For the text-containing cell, return its midpoint in [X, Y] coordinate format. 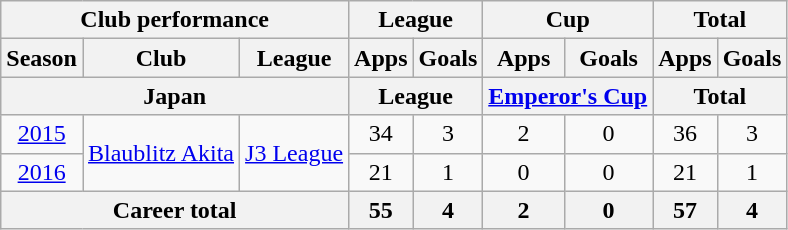
Career total [175, 210]
55 [381, 210]
34 [381, 134]
J3 League [294, 153]
36 [685, 134]
2016 [42, 172]
57 [685, 210]
Club performance [175, 20]
Club [160, 58]
Blaublitz Akita [160, 153]
2015 [42, 134]
Japan [175, 96]
Emperor's Cup [568, 96]
Season [42, 58]
Cup [568, 20]
